Output the [X, Y] coordinate of the center of the cell containing the given text.  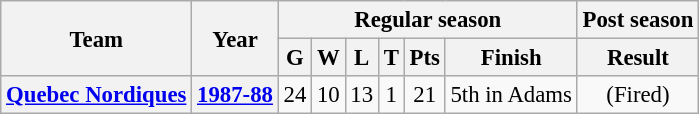
10 [328, 95]
21 [424, 95]
W [328, 58]
Year [236, 38]
Pts [424, 58]
Quebec Nordiques [96, 95]
Team [96, 38]
Regular season [428, 20]
24 [294, 95]
1987-88 [236, 95]
T [391, 58]
13 [362, 95]
G [294, 58]
Finish [511, 58]
(Fired) [638, 95]
Result [638, 58]
5th in Adams [511, 95]
1 [391, 95]
L [362, 58]
Post season [638, 20]
